Search for the cell housing the specified text and yield its [x, y] center coordinate. 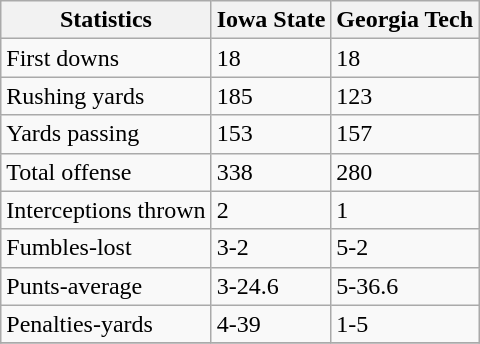
Interceptions thrown [106, 210]
3-24.6 [271, 286]
153 [271, 134]
Rushing yards [106, 96]
Total offense [106, 172]
Fumbles-lost [106, 248]
3-2 [271, 248]
157 [405, 134]
1-5 [405, 324]
Yards passing [106, 134]
123 [405, 96]
Punts-average [106, 286]
2 [271, 210]
280 [405, 172]
5-36.6 [405, 286]
First downs [106, 58]
338 [271, 172]
185 [271, 96]
Georgia Tech [405, 20]
Penalties-yards [106, 324]
4-39 [271, 324]
1 [405, 210]
Iowa State [271, 20]
5-2 [405, 248]
Statistics [106, 20]
